Pinpoint the cell where the given text exists, returning its (x, y) midpoint coordinate. 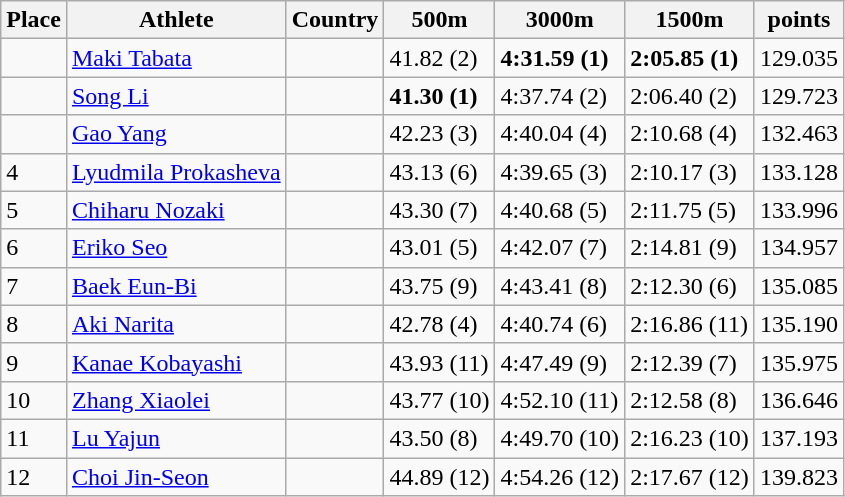
1500m (690, 20)
Country (335, 20)
5 (34, 210)
139.823 (798, 477)
41.30 (1) (440, 96)
135.085 (798, 286)
135.975 (798, 362)
4:40.68 (5) (560, 210)
Zhang Xiaolei (176, 400)
43.75 (9) (440, 286)
43.50 (8) (440, 438)
Lu Yajun (176, 438)
4:49.70 (10) (560, 438)
42.23 (3) (440, 134)
43.93 (11) (440, 362)
135.190 (798, 324)
2:05.85 (1) (690, 58)
4:31.59 (1) (560, 58)
42.78 (4) (440, 324)
137.193 (798, 438)
2:12.58 (8) (690, 400)
3000m (560, 20)
43.77 (10) (440, 400)
9 (34, 362)
2:16.86 (11) (690, 324)
4 (34, 172)
43.13 (6) (440, 172)
4:40.74 (6) (560, 324)
Lyudmila Prokasheva (176, 172)
Athlete (176, 20)
Choi Jin-Seon (176, 477)
12 (34, 477)
134.957 (798, 248)
129.723 (798, 96)
132.463 (798, 134)
4:40.04 (4) (560, 134)
10 (34, 400)
43.30 (7) (440, 210)
4:47.49 (9) (560, 362)
2:10.17 (3) (690, 172)
2:16.23 (10) (690, 438)
Maki Tabata (176, 58)
4:42.07 (7) (560, 248)
41.82 (2) (440, 58)
2:12.30 (6) (690, 286)
500m (440, 20)
2:12.39 (7) (690, 362)
Place (34, 20)
Baek Eun-Bi (176, 286)
44.89 (12) (440, 477)
4:54.26 (12) (560, 477)
4:52.10 (11) (560, 400)
4:39.65 (3) (560, 172)
Aki Narita (176, 324)
Chiharu Nozaki (176, 210)
136.646 (798, 400)
points (798, 20)
2:11.75 (5) (690, 210)
4:37.74 (2) (560, 96)
Kanae Kobayashi (176, 362)
Gao Yang (176, 134)
2:17.67 (12) (690, 477)
2:10.68 (4) (690, 134)
2:06.40 (2) (690, 96)
133.996 (798, 210)
133.128 (798, 172)
43.01 (5) (440, 248)
8 (34, 324)
Eriko Seo (176, 248)
2:14.81 (9) (690, 248)
11 (34, 438)
Song Li (176, 96)
129.035 (798, 58)
7 (34, 286)
4:43.41 (8) (560, 286)
6 (34, 248)
